Output the (x, y) coordinate of the center of the cell containing the given text.  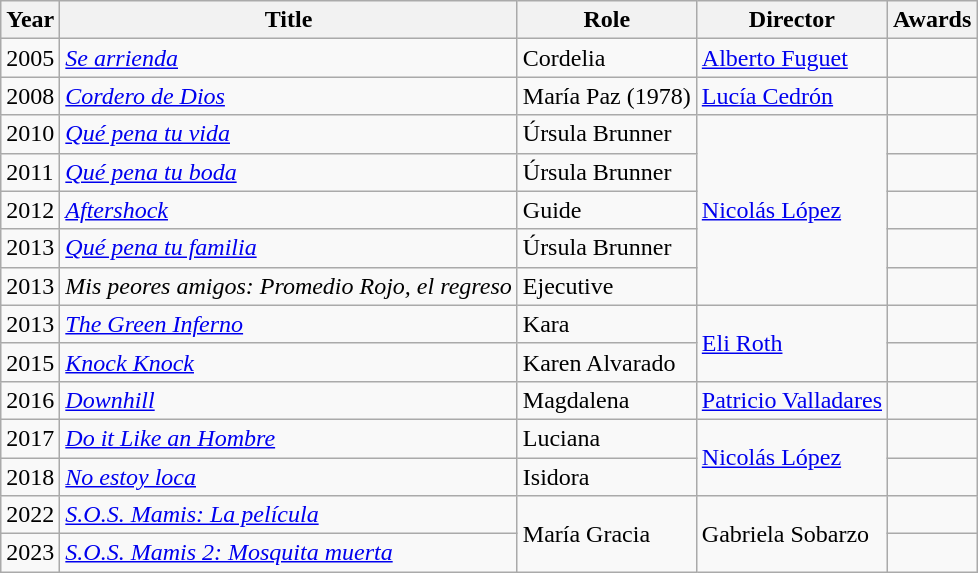
Do it Like an Hombre (288, 438)
Gabriela Sobarzo (792, 534)
Aftershock (288, 210)
Mis peores amigos: Promedio Rojo, el regreso (288, 286)
Qué pena tu boda (288, 172)
Isidora (606, 477)
Lucía Cedrón (792, 96)
Alberto Fuguet (792, 58)
2011 (30, 172)
Karen Alvarado (606, 362)
Magdalena (606, 400)
Guide (606, 210)
Year (30, 20)
Qué pena tu familia (288, 248)
2017 (30, 438)
Title (288, 20)
2023 (30, 553)
2016 (30, 400)
S.O.S. Mamis: La película (288, 515)
María Gracia (606, 534)
Cordelia (606, 58)
S.O.S. Mamis 2: Mosquita muerta (288, 553)
2008 (30, 96)
Luciana (606, 438)
Role (606, 20)
Qué pena tu vida (288, 134)
2018 (30, 477)
Se arrienda (288, 58)
Cordero de Dios (288, 96)
Eli Roth (792, 343)
The Green Inferno (288, 324)
Downhill (288, 400)
Patricio Valladares (792, 400)
2022 (30, 515)
Kara (606, 324)
Director (792, 20)
Knock Knock (288, 362)
2010 (30, 134)
2015 (30, 362)
2012 (30, 210)
Awards (932, 20)
María Paz (1978) (606, 96)
Ejecutive (606, 286)
No estoy loca (288, 477)
2005 (30, 58)
